Identify which cell holds the provided text, then report its [X, Y] central coordinate. 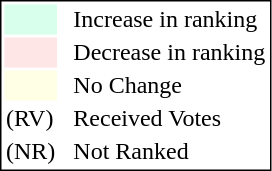
(NR) [30, 151]
(RV) [30, 119]
Received Votes [170, 119]
Decrease in ranking [170, 53]
Increase in ranking [170, 19]
No Change [170, 85]
Not Ranked [170, 151]
